Pinpoint the cell where the given text exists, returning its [x, y] midpoint coordinate. 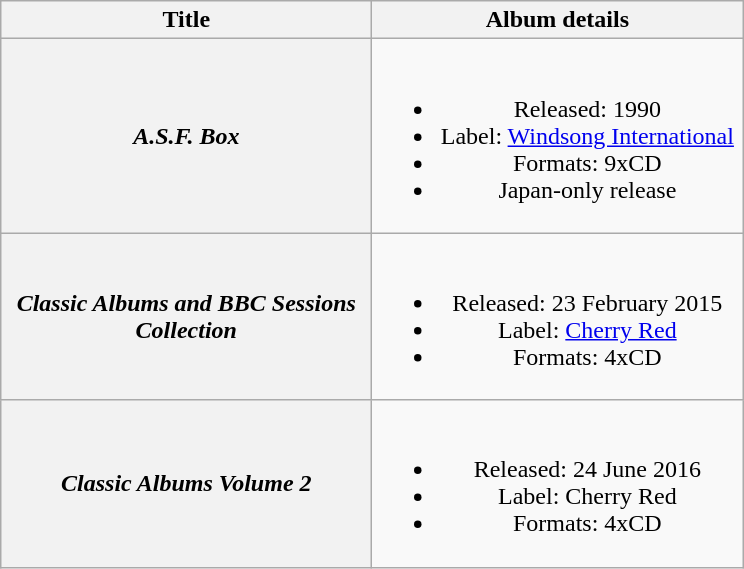
Title [186, 20]
Released: 1990Label: Windsong InternationalFormats: 9xCDJapan-only release [558, 136]
A.S.F. Box [186, 136]
Classic Albums Volume 2 [186, 484]
Album details [558, 20]
Released: 24 June 2016Label: Cherry RedFormats: 4xCD [558, 484]
Classic Albums and BBC Sessions Collection [186, 316]
Released: 23 February 2015Label: Cherry RedFormats: 4xCD [558, 316]
